Find where the given text appears and provide that cell's center as (X, Y) coordinate. 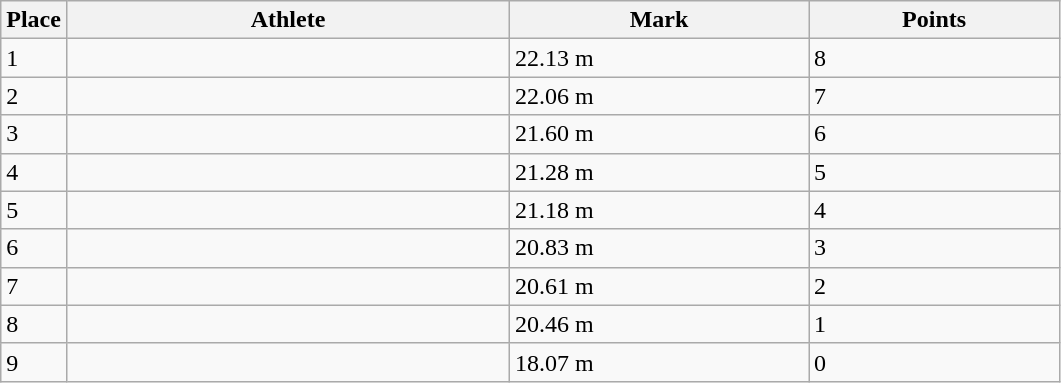
21.60 m (660, 134)
Place (34, 20)
22.13 m (660, 58)
20.83 m (660, 248)
20.61 m (660, 286)
Mark (660, 20)
0 (934, 362)
21.18 m (660, 210)
9 (34, 362)
Points (934, 20)
21.28 m (660, 172)
18.07 m (660, 362)
Athlete (288, 20)
22.06 m (660, 96)
20.46 m (660, 324)
